Pinpoint the cell where the given text exists, returning its [x, y] midpoint coordinate. 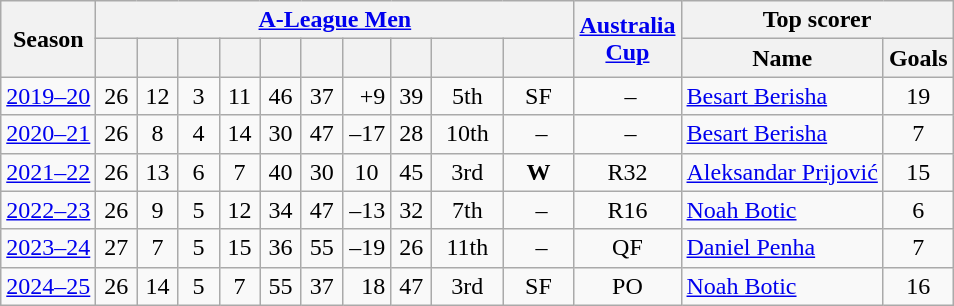
10 [366, 172]
40 [280, 172]
45 [412, 172]
Name [782, 58]
Australia Cup [628, 39]
2022–23 [48, 210]
27 [116, 248]
16 [918, 286]
–13 [366, 210]
QF [628, 248]
2024–25 [48, 286]
R32 [628, 172]
Top scorer [817, 20]
39 [412, 96]
7th [468, 210]
4 [198, 134]
28 [412, 134]
9 [158, 210]
2020–21 [48, 134]
36 [280, 248]
11 [240, 96]
Goals [918, 58]
11th [468, 248]
32 [412, 210]
19 [918, 96]
34 [280, 210]
+9 [366, 96]
–19 [366, 248]
46 [280, 96]
2021–22 [48, 172]
8 [158, 134]
Aleksandar Prijović [782, 172]
A-League Men [335, 20]
18 [366, 286]
10th [468, 134]
2023–24 [48, 248]
Season [48, 39]
PO [628, 286]
2019–20 [48, 96]
5th [468, 96]
Daniel Penha [782, 248]
3 [198, 96]
13 [158, 172]
–17 [366, 134]
R16 [628, 210]
W [538, 172]
